Find where the given text appears and provide that cell's center as [X, Y] coordinate. 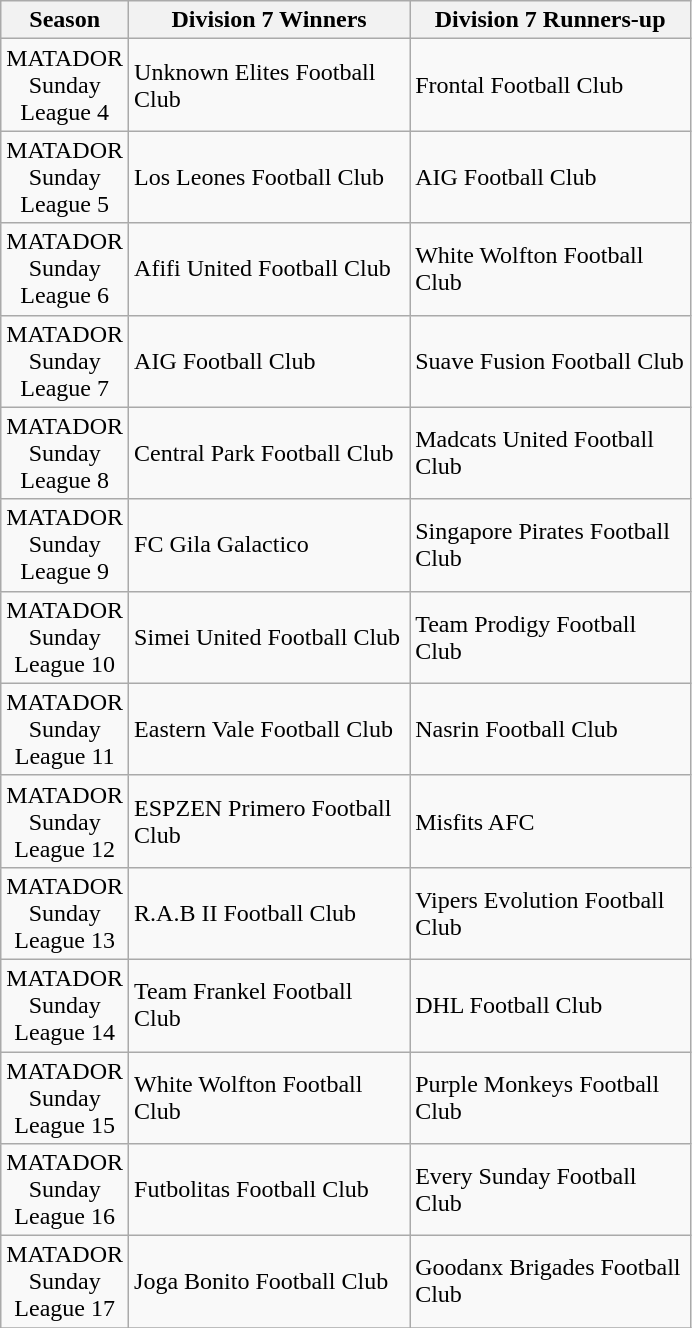
Vipers Evolution Football Club [550, 913]
Afifi United Football Club [270, 269]
MATADOR Sunday League 12 [65, 821]
MATADOR Sunday League 7 [65, 361]
Division 7 Runners-up [550, 20]
MATADOR Sunday League 13 [65, 913]
R.A.B II Football Club [270, 913]
Central Park Football Club [270, 453]
Futbolitas Football Club [270, 1190]
MATADOR Sunday League 11 [65, 729]
MATADOR Sunday League 14 [65, 1005]
MATADOR Sunday League 5 [65, 177]
Madcats United Football Club [550, 453]
MATADOR Sunday League 15 [65, 1098]
Simei United Football Club [270, 637]
Los Leones Football Club [270, 177]
DHL Football Club [550, 1005]
MATADOR Sunday League 10 [65, 637]
MATADOR Sunday League 9 [65, 545]
Season [65, 20]
Unknown Elites Football Club [270, 85]
ESPZEN Primero Football Club [270, 821]
Suave Fusion Football Club [550, 361]
Nasrin Football Club [550, 729]
Eastern Vale Football Club [270, 729]
Goodanx Brigades Football Club [550, 1282]
Singapore Pirates Football Club [550, 545]
Team Frankel Football Club [270, 1005]
MATADOR Sunday League 4 [65, 85]
MATADOR Sunday League 6 [65, 269]
Frontal Football Club [550, 85]
Purple Monkeys Football Club [550, 1098]
MATADOR Sunday League 8 [65, 453]
Joga Bonito Football Club [270, 1282]
MATADOR Sunday League 17 [65, 1282]
FC Gila Galactico [270, 545]
Division 7 Winners [270, 20]
MATADOR Sunday League 16 [65, 1190]
Misfits AFC [550, 821]
Team Prodigy Football Club [550, 637]
Every Sunday Football Club [550, 1190]
